Provide the [x, y] coordinate of the cell's center where the given text is located.  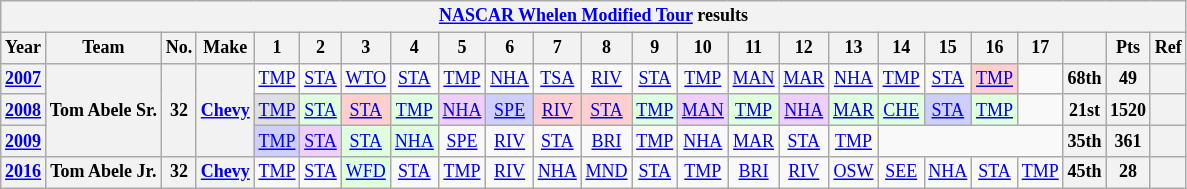
3 [366, 48]
1 [277, 48]
WFD [366, 172]
SEE [901, 172]
Year [24, 48]
49 [1128, 78]
2 [320, 48]
21st [1084, 110]
2007 [24, 78]
361 [1128, 140]
15 [948, 48]
2016 [24, 172]
No. [178, 48]
Make [225, 48]
Tom Abele Jr. [103, 172]
35th [1084, 140]
MND [606, 172]
5 [462, 48]
11 [754, 48]
2009 [24, 140]
OSW [854, 172]
CHE [901, 110]
6 [510, 48]
16 [995, 48]
7 [557, 48]
NASCAR Whelen Modified Tour results [594, 16]
Ref [1168, 48]
14 [901, 48]
28 [1128, 172]
13 [854, 48]
9 [655, 48]
8 [606, 48]
2008 [24, 110]
Tom Abele Sr. [103, 110]
TSA [557, 78]
1520 [1128, 110]
45th [1084, 172]
10 [704, 48]
Pts [1128, 48]
WTO [366, 78]
Team [103, 48]
4 [414, 48]
68th [1084, 78]
17 [1040, 48]
12 [804, 48]
